Scan for the cell matching the given text and deliver its (x, y) coordinate at center. 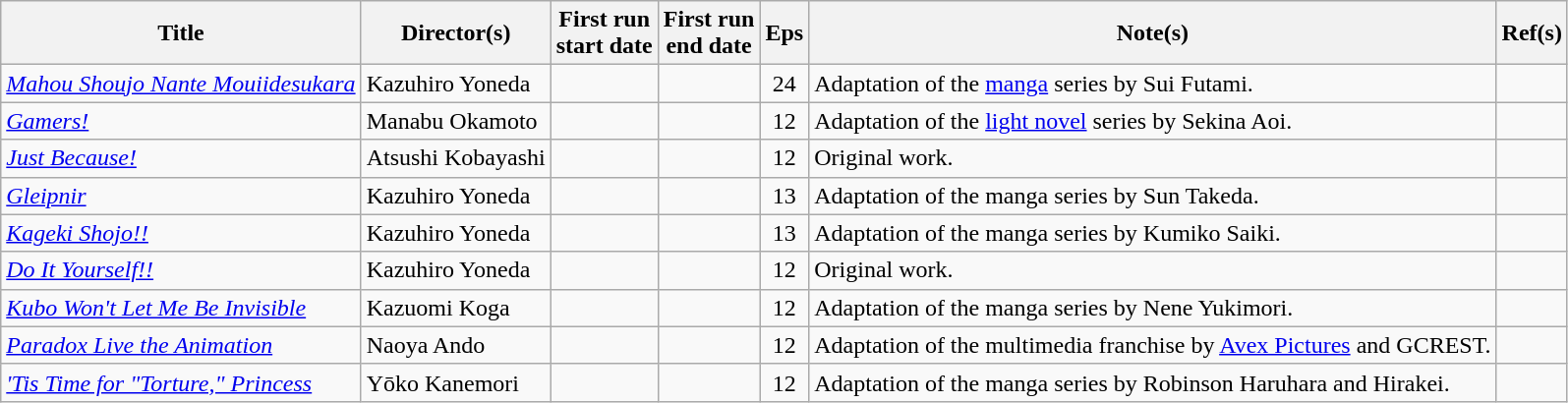
Gleipnir (181, 196)
Do It Yourself!! (181, 270)
Eps (784, 33)
Atsushi Kobayashi (456, 158)
Just Because! (181, 158)
Adaptation of the manga series by Robinson Haruhara and Hirakei. (1152, 382)
'Tis Time for "Torture," Princess (181, 382)
Paradox Live the Animation (181, 345)
Adaptation of the manga series by Sui Futami. (1152, 84)
Mahou Shoujo Nante Mouiidesukara (181, 84)
Adaptation of the manga series by Kumiko Saiki. (1152, 233)
Ref(s) (1532, 33)
Gamers! (181, 121)
Yōko Kanemori (456, 382)
Note(s) (1152, 33)
Adaptation of the light novel series by Sekina Aoi. (1152, 121)
Title (181, 33)
24 (784, 84)
Kubo Won't Let Me Be Invisible (181, 308)
Naoya Ando (456, 345)
Kazuomi Koga (456, 308)
Kageki Shojo!! (181, 233)
Adaptation of the manga series by Sun Takeda. (1152, 196)
First runstart date (604, 33)
Director(s) (456, 33)
First runend date (709, 33)
Adaptation of the multimedia franchise by Avex Pictures and GCREST. (1152, 345)
Manabu Okamoto (456, 121)
Adaptation of the manga series by Nene Yukimori. (1152, 308)
